Identify which cell holds the provided text, then report its (X, Y) central coordinate. 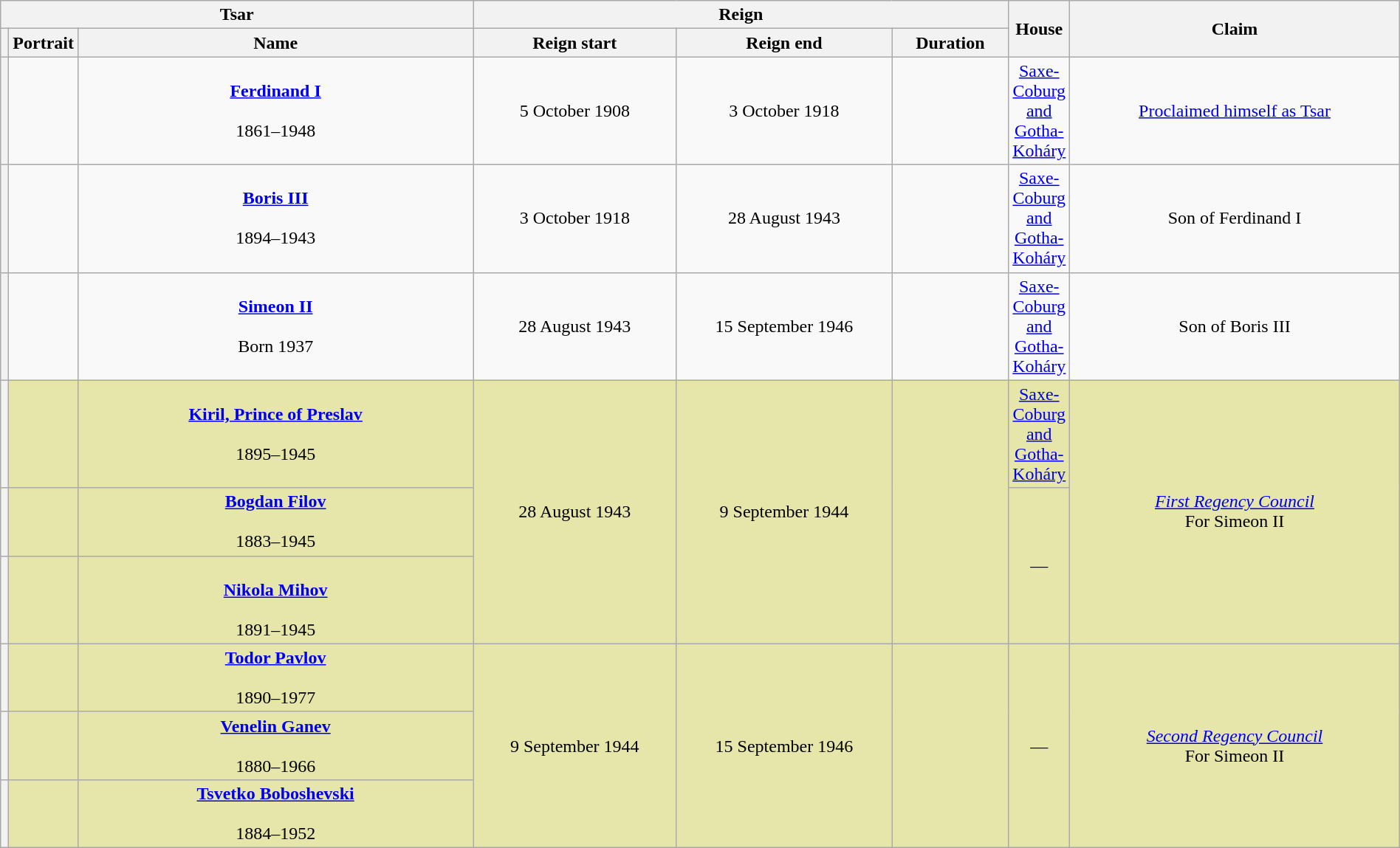
Nikola Mihov1891–1945 (275, 599)
Son of Boris III (1235, 326)
Simeon IIBorn 1937 (275, 326)
Claim (1235, 29)
Reign (741, 15)
Tsvetko Boboshevski1884–1952 (275, 813)
Name (275, 43)
Proclaimed himself as Tsar (1235, 111)
House (1040, 29)
Reign start (574, 43)
Kiril, Prince of Preslav1895–1945 (275, 434)
Son of Ferdinand I (1235, 218)
Ferdinand I1861–1948 (275, 111)
Duration (950, 43)
5 October 1908 (574, 111)
Bogdan Filov1883–1945 (275, 522)
Boris III1894–1943 (275, 218)
Portrait (44, 43)
Todor Pavlov1890–1977 (275, 678)
Venelin Ganev1880–1966 (275, 745)
Second Regency CouncilFor Simeon II (1235, 745)
Tsar (237, 15)
Reign end (784, 43)
First Regency CouncilFor Simeon II (1235, 512)
